Identify which cell holds the provided text, then report its (X, Y) central coordinate. 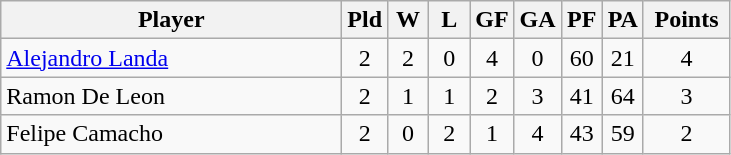
Felipe Camacho (172, 134)
GF (492, 20)
59 (622, 134)
43 (582, 134)
Points (686, 20)
21 (622, 58)
L (450, 20)
Pld (365, 20)
Ramon De Leon (172, 96)
60 (582, 58)
Alejandro Landa (172, 58)
PF (582, 20)
W (408, 20)
64 (622, 96)
Player (172, 20)
41 (582, 96)
GA (538, 20)
PA (622, 20)
